Pinpoint the cell where the given text exists, returning its (X, Y) midpoint coordinate. 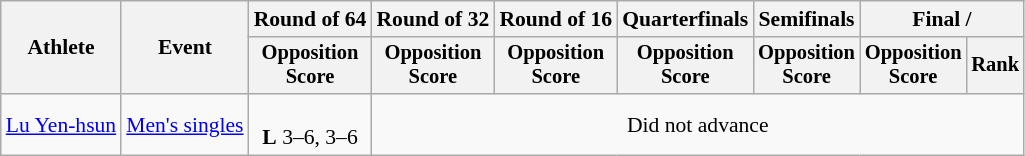
Final / (942, 19)
Lu Yen-hsun (61, 124)
Quarterfinals (685, 19)
Did not advance (698, 124)
L 3–6, 3–6 (310, 124)
Semifinals (806, 19)
Event (184, 48)
Round of 16 (556, 19)
Men's singles (184, 124)
Round of 64 (310, 19)
Rank (995, 66)
Round of 32 (432, 19)
Athlete (61, 48)
